Return the [X, Y] coordinate for the center point of the cell that contains the specified text.  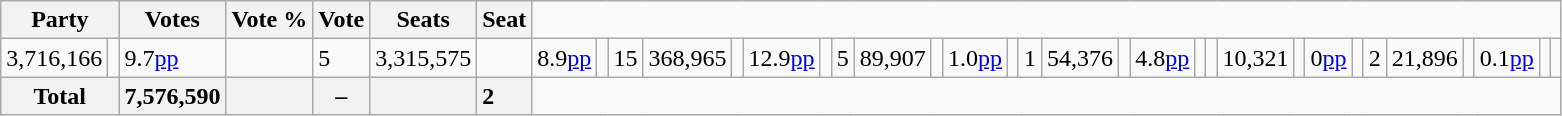
15 [626, 58]
1 [1030, 58]
0pp [1328, 58]
0.1pp [1506, 58]
9.7pp [172, 58]
10,321 [1256, 58]
Votes [172, 20]
Seats [424, 20]
Seat [504, 20]
4.8pp [1162, 58]
Vote [342, 20]
3,716,166 [54, 58]
Total [60, 96]
1.0pp [974, 58]
3,315,575 [424, 58]
– [342, 96]
12.9pp [782, 58]
7,576,590 [172, 96]
8.9pp [564, 58]
89,907 [892, 58]
Party [60, 20]
Vote % [270, 20]
54,376 [1080, 58]
21,896 [1424, 58]
368,965 [688, 58]
